Identify which cell holds the provided text, then report its (x, y) central coordinate. 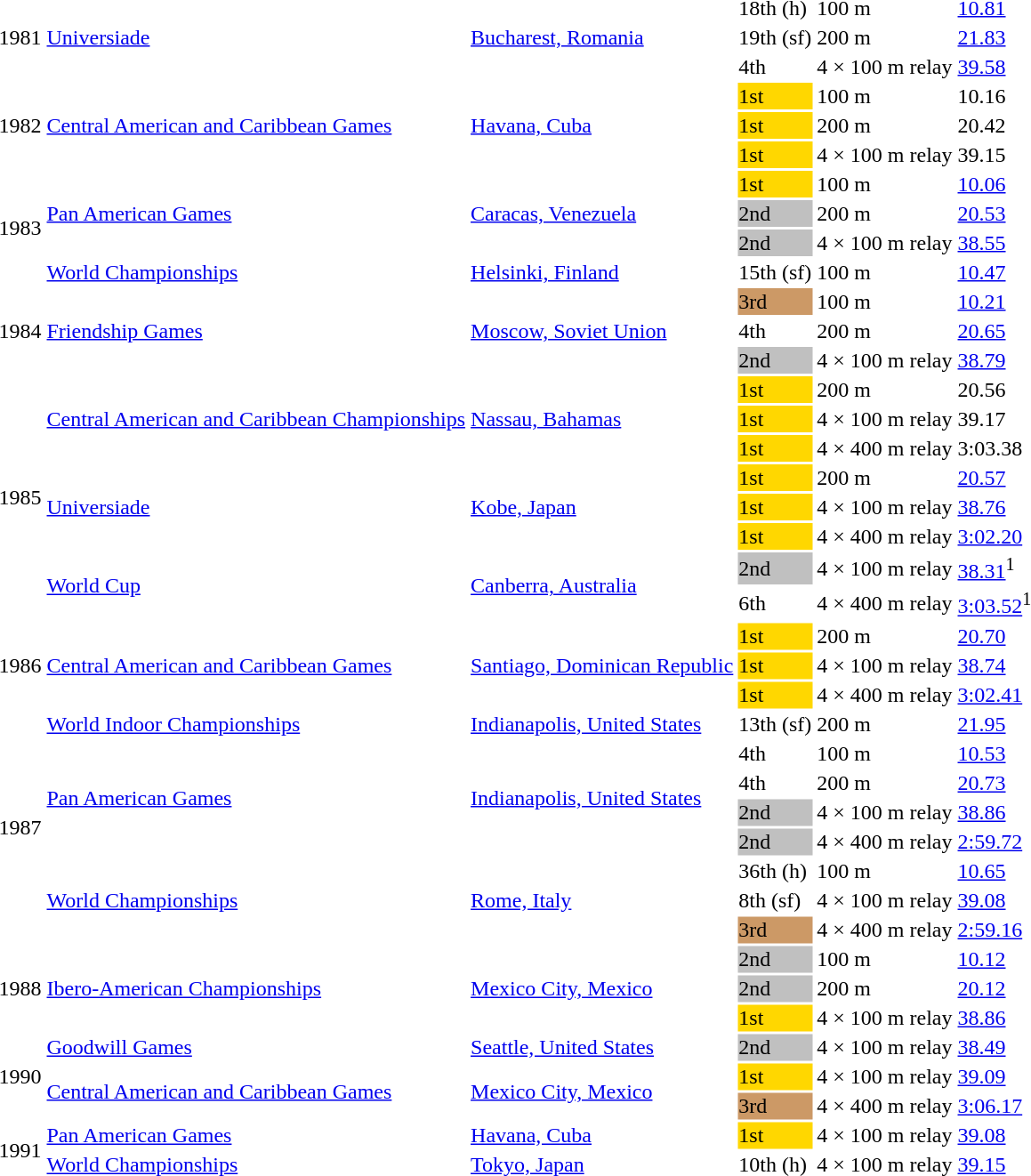
6th (776, 603)
Nassau, Bahamas (602, 419)
19th (sf) (776, 37)
Caracas, Venezuela (602, 213)
Ibero-American Championships (256, 988)
Santiago, Dominican Republic (602, 665)
World Cup (256, 586)
Canberra, Australia (602, 586)
Seattle, United States (602, 1047)
Rome, Italy (602, 900)
Universiade (256, 507)
36th (h) (776, 871)
World Indoor Championships (256, 724)
Friendship Games (256, 331)
8th (sf) (776, 900)
13th (sf) (776, 724)
Helsinki, Finland (602, 272)
Kobe, Japan (602, 507)
Moscow, Soviet Union (602, 331)
Goodwill Games (256, 1047)
15th (sf) (776, 272)
Central American and Caribbean Championships (256, 419)
